Return the (x, y) coordinate for the center point of the cell that contains the specified text.  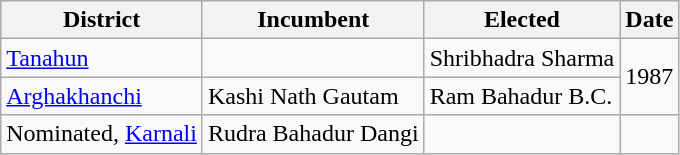
Ram Bahadur B.C. (522, 96)
Shribhadra Sharma (522, 58)
Rudra Bahadur Dangi (313, 134)
Incumbent (313, 20)
Kashi Nath Gautam (313, 96)
Nominated, Karnali (102, 134)
Date (650, 20)
Tanahun (102, 58)
1987 (650, 77)
District (102, 20)
Arghakhanchi (102, 96)
Elected (522, 20)
